Identify which cell holds the provided text, then report its (x, y) central coordinate. 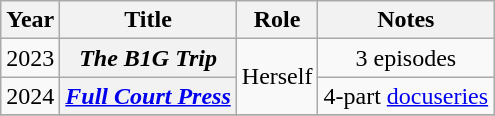
Role (277, 20)
Herself (277, 77)
2024 (30, 96)
Notes (406, 20)
3 episodes (406, 58)
Year (30, 20)
The B1G Trip (148, 58)
Full Court Press (148, 96)
Title (148, 20)
4-part docuseries (406, 96)
2023 (30, 58)
